Extract the [x, y] coordinate from the center of the cell holding the provided text.  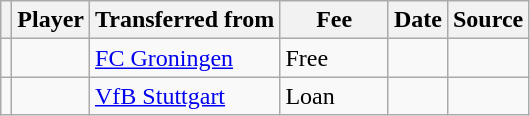
Free [334, 58]
FC Groningen [185, 58]
Transferred from [185, 20]
Source [488, 20]
Player [51, 20]
Date [418, 20]
Fee [334, 20]
Loan [334, 96]
VfB Stuttgart [185, 96]
